Find where the given text appears and provide that cell's center as [x, y] coordinate. 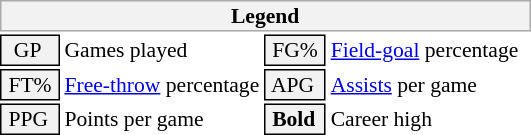
APG [295, 85]
Free-throw percentage [162, 85]
Assists per game [430, 85]
FG% [295, 50]
Field-goal percentage [430, 50]
Legend [265, 16]
GP [30, 50]
Games played [162, 50]
FT% [30, 85]
